Return [X, Y] of the center of cell containing provided text 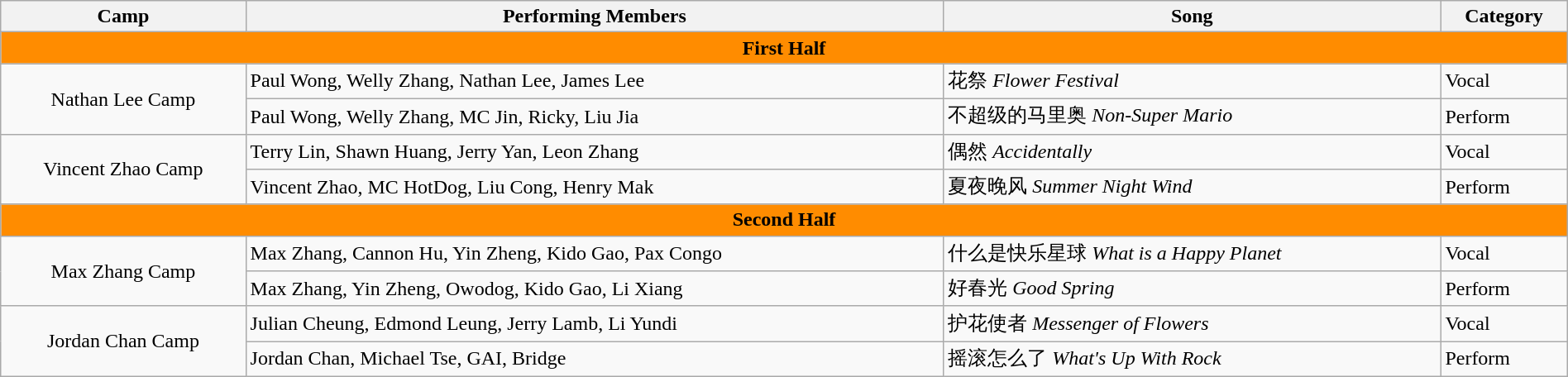
护花使者 Messenger of Flowers [1193, 324]
Terry Lin, Shawn Huang, Jerry Yan, Leon Zhang [595, 152]
Jordan Chan Camp [123, 341]
Song [1193, 17]
摇滚怎么了 What's Up With Rock [1193, 359]
Jordan Chan, Michael Tse, GAI, Bridge [595, 359]
好春光 Good Spring [1193, 289]
Category [1503, 17]
Paul Wong, Welly Zhang, Nathan Lee, James Lee [595, 81]
Max Zhang, Cannon Hu, Yin Zheng, Kido Gao, Pax Congo [595, 253]
Vincent Zhao, MC HotDog, Liu Cong, Henry Mak [595, 187]
Max Zhang Camp [123, 271]
Nathan Lee Camp [123, 99]
Vincent Zhao Camp [123, 169]
花祭 Flower Festival [1193, 81]
夏夜晚风 Summer Night Wind [1193, 187]
First Half [784, 48]
Julian Cheung, Edmond Leung, Jerry Lamb, Li Yundi [595, 324]
什么是快乐星球 What is a Happy Planet [1193, 253]
Second Half [784, 220]
Max Zhang, Yin Zheng, Owodog, Kido Gao, Li Xiang [595, 289]
Paul Wong, Welly Zhang, MC Jin, Ricky, Liu Jia [595, 116]
不超级的马里奥 Non-Super Mario [1193, 116]
Performing Members [595, 17]
偶然 Accidentally [1193, 152]
Camp [123, 17]
